Locate the cell with the specified text and output its (x, y) center coordinate. 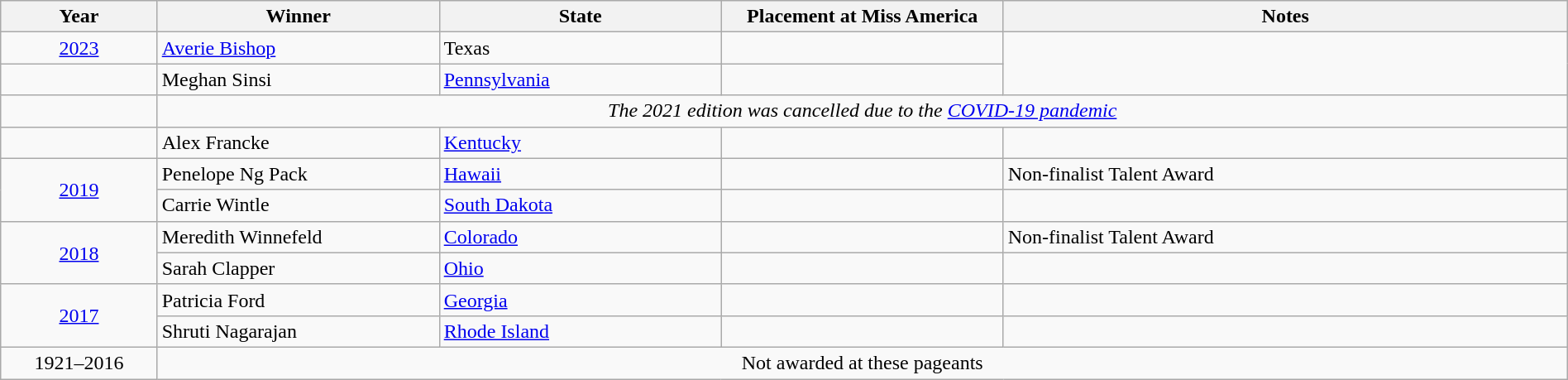
Not awarded at these pageants (862, 363)
Averie Bishop (298, 48)
Shruti Nagarajan (298, 331)
State (581, 17)
Sarah Clapper (298, 268)
Colorado (581, 237)
Carrie Wintle (298, 205)
Meredith Winnefeld (298, 237)
Winner (298, 17)
Penelope Ng Pack (298, 174)
2017 (79, 315)
2023 (79, 48)
Meghan Sinsi (298, 79)
The 2021 edition was cancelled due to the COVID-19 pandemic (862, 111)
Ohio (581, 268)
South Dakota (581, 205)
1921–2016 (79, 363)
Patricia Ford (298, 300)
Texas (581, 48)
Georgia (581, 300)
2018 (79, 253)
Placement at Miss America (862, 17)
Year (79, 17)
Hawaii (581, 174)
Kentucky (581, 142)
Alex Francke (298, 142)
Rhode Island (581, 331)
2019 (79, 190)
Notes (1285, 17)
Pennsylvania (581, 79)
